Output the (x, y) coordinate of the center of the cell containing the given text.  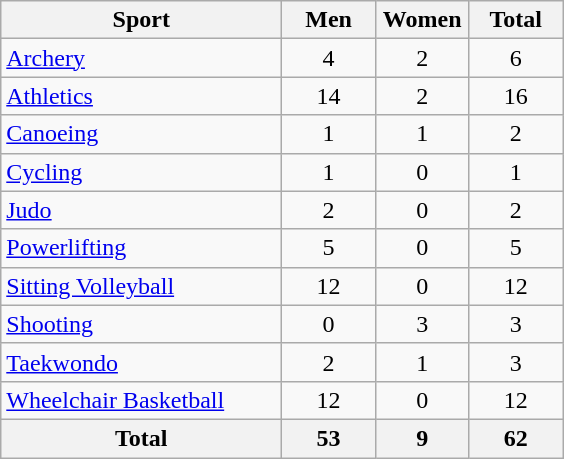
Men (329, 20)
6 (516, 58)
Shooting (142, 324)
62 (516, 438)
14 (329, 96)
Athletics (142, 96)
Archery (142, 58)
Sport (142, 20)
53 (329, 438)
Wheelchair Basketball (142, 400)
Canoeing (142, 134)
Powerlifting (142, 248)
9 (422, 438)
Cycling (142, 172)
Sitting Volleyball (142, 286)
Taekwondo (142, 362)
Judo (142, 210)
16 (516, 96)
Women (422, 20)
4 (329, 58)
